Return (x, y) of the center of cell containing provided text 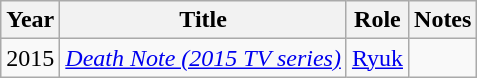
Role (377, 20)
Ryuk (377, 58)
2015 (30, 58)
Year (30, 20)
Notes (443, 20)
Death Note (2015 TV series) (204, 58)
Title (204, 20)
